Detect which cell encompasses the target text, then output its (X, Y) center coordinate. 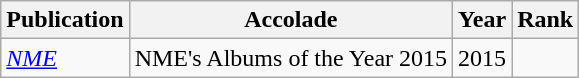
Rank (546, 20)
NME (65, 58)
NME's Albums of the Year 2015 (290, 58)
2015 (482, 58)
Year (482, 20)
Publication (65, 20)
Accolade (290, 20)
